Pinpoint the cell where the given text exists, returning its [x, y] midpoint coordinate. 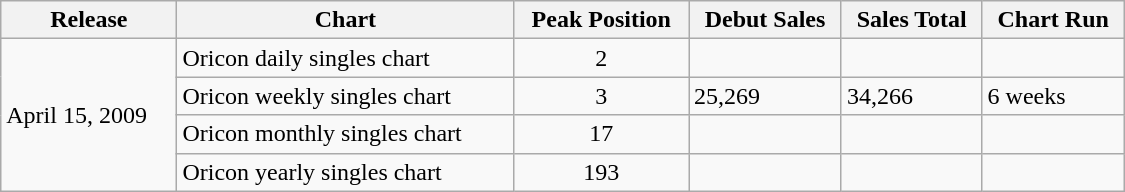
Chart Run [1053, 20]
April 15, 2009 [89, 115]
Oricon weekly singles chart [346, 96]
193 [602, 172]
Chart [346, 20]
3 [602, 96]
2 [602, 58]
Peak Position [602, 20]
Oricon monthly singles chart [346, 134]
Sales Total [912, 20]
34,266 [912, 96]
Oricon daily singles chart [346, 58]
Oricon yearly singles chart [346, 172]
25,269 [766, 96]
Debut Sales [766, 20]
6 weeks [1053, 96]
Release [89, 20]
17 [602, 134]
